Locate the cell with the specified text and output its [X, Y] center coordinate. 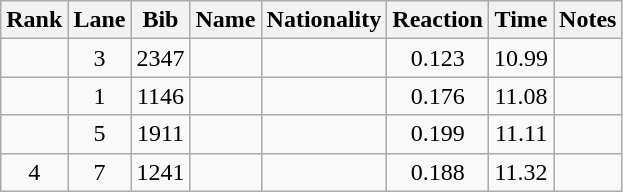
2347 [160, 58]
3 [100, 58]
11.32 [520, 172]
0.176 [438, 96]
11.08 [520, 96]
11.11 [520, 134]
Name [226, 20]
5 [100, 134]
1 [100, 96]
Notes [588, 20]
0.199 [438, 134]
Lane [100, 20]
7 [100, 172]
Rank [34, 20]
1146 [160, 96]
Time [520, 20]
0.123 [438, 58]
10.99 [520, 58]
1911 [160, 134]
Bib [160, 20]
1241 [160, 172]
0.188 [438, 172]
Reaction [438, 20]
Nationality [324, 20]
4 [34, 172]
